Find where the given text appears and provide that cell's center as (X, Y) coordinate. 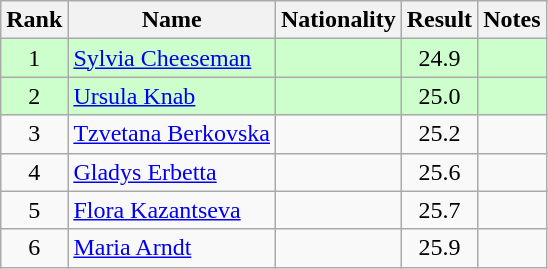
25.9 (439, 248)
Gladys Erbetta (172, 172)
24.9 (439, 58)
5 (34, 210)
Flora Kazantseva (172, 210)
Tzvetana Berkovska (172, 134)
Name (172, 20)
Ursula Knab (172, 96)
Notes (512, 20)
1 (34, 58)
6 (34, 248)
4 (34, 172)
25.2 (439, 134)
Maria Arndt (172, 248)
Sylvia Cheeseman (172, 58)
Result (439, 20)
2 (34, 96)
3 (34, 134)
25.6 (439, 172)
Nationality (339, 20)
Rank (34, 20)
25.0 (439, 96)
25.7 (439, 210)
